Provide the [X, Y] coordinate of the cell's center where the given text is located.  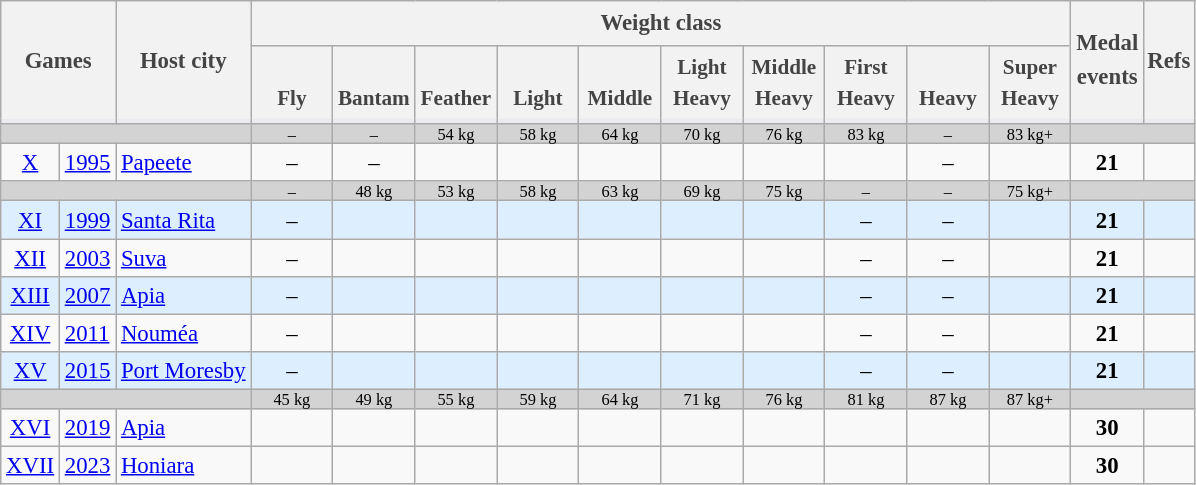
2007 [87, 295]
2023 [87, 466]
55 kg [456, 399]
XVI [30, 428]
Light [538, 82]
XII [30, 258]
MiddleHeavy [784, 82]
70 kg [702, 133]
63 kg [620, 191]
X [30, 163]
FirstHeavy [866, 82]
2003 [87, 258]
Refs [1170, 60]
Medalevents [1108, 60]
LightHeavy [702, 82]
Host city [184, 60]
45 kg [292, 399]
XV [30, 371]
Honiara [184, 466]
Santa Rita [184, 220]
Bantam [374, 82]
XI [30, 220]
SuperHeavy [1030, 82]
71 kg [702, 399]
81 kg [866, 399]
48 kg [374, 191]
Nouméa [184, 333]
XIII [30, 295]
Fly [292, 82]
75 kg [784, 191]
75 kg+ [1030, 191]
87 kg+ [1030, 399]
Middle [620, 82]
Games [58, 60]
59 kg [538, 399]
Feather [456, 82]
Port Moresby [184, 371]
53 kg [456, 191]
54 kg [456, 133]
2015 [87, 371]
83 kg [866, 133]
XVII [30, 466]
69 kg [702, 191]
83 kg+ [1030, 133]
XIV [30, 333]
87 kg [948, 399]
Papeete [184, 163]
Weight class [661, 24]
1995 [87, 163]
Heavy [948, 82]
2019 [87, 428]
Suva [184, 258]
2011 [87, 333]
49 kg [374, 399]
1999 [87, 220]
